Provide the (x, y) coordinate of the cell's center where the given text is located.  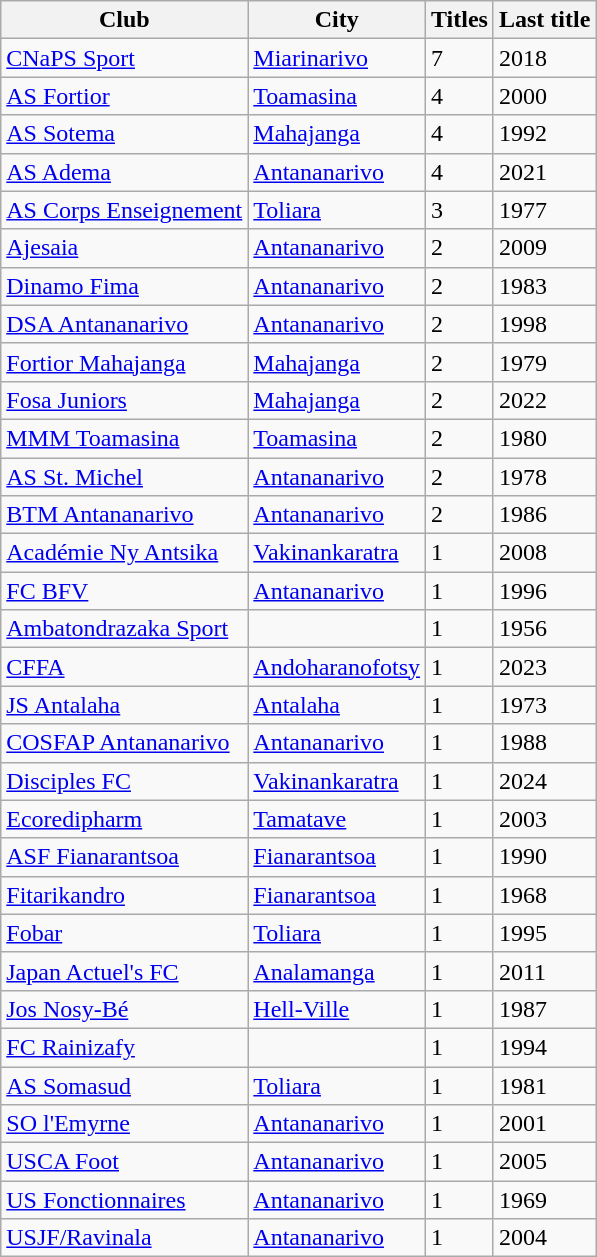
Fitarikandro (124, 895)
1977 (544, 210)
Disciples FC (124, 781)
Titles (460, 20)
1998 (544, 324)
2022 (544, 400)
2021 (544, 172)
2001 (544, 1124)
CNaPS Sport (124, 58)
Fortior Mahajanga (124, 362)
AS Adema (124, 172)
2009 (544, 248)
1988 (544, 743)
AS Sotema (124, 134)
Miarinarivo (337, 58)
1979 (544, 362)
Club (124, 20)
1981 (544, 1085)
USJF/Ravinala (124, 1238)
Ajesaia (124, 248)
2005 (544, 1162)
Antalaha (337, 705)
Last title (544, 20)
1990 (544, 857)
Fosa Juniors (124, 400)
Andoharanofotsy (337, 667)
1978 (544, 477)
Analamanga (337, 971)
7 (460, 58)
COSFAP Antananarivo (124, 743)
FC BFV (124, 591)
1987 (544, 1009)
1983 (544, 286)
2018 (544, 58)
Hell-Ville (337, 1009)
2024 (544, 781)
US Fonctionnaires (124, 1200)
FC Rainizafy (124, 1047)
Ecoredipharm (124, 819)
1969 (544, 1200)
AS Somasud (124, 1085)
SO l'Emyrne (124, 1124)
2023 (544, 667)
1973 (544, 705)
2004 (544, 1238)
3 (460, 210)
2003 (544, 819)
Ambatondrazaka Sport (124, 629)
1956 (544, 629)
USCA Foot (124, 1162)
Jos Nosy-Bé (124, 1009)
1996 (544, 591)
AS Fortior (124, 96)
1980 (544, 438)
Dinamo Fima (124, 286)
CFFA (124, 667)
AS Corps Enseignement (124, 210)
JS Antalaha (124, 705)
City (337, 20)
2008 (544, 553)
1995 (544, 933)
DSA Antananarivo (124, 324)
2011 (544, 971)
AS St. Michel (124, 477)
MMM Toamasina (124, 438)
1968 (544, 895)
Académie Ny Antsika (124, 553)
BTM Antananarivo (124, 515)
Tamatave (337, 819)
1986 (544, 515)
Japan Actuel's FC (124, 971)
ASF Fianarantsoa (124, 857)
1992 (544, 134)
1994 (544, 1047)
Fobar (124, 933)
2000 (544, 96)
